Capture the cell that displays the provided text and extract its (x, y) central coordinate. 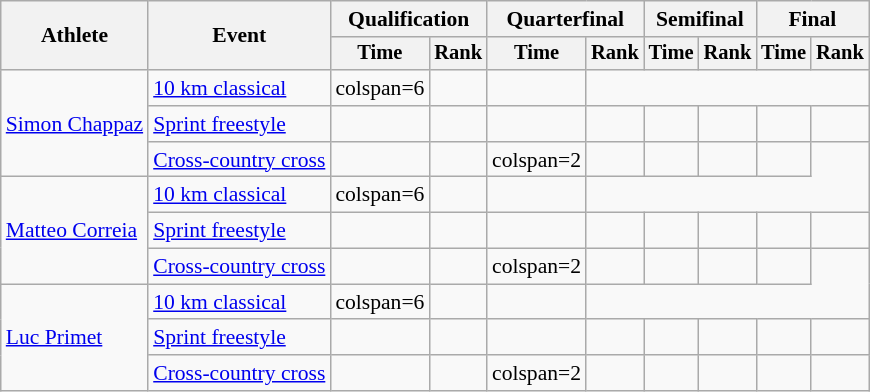
Matteo Correia (74, 230)
Semifinal (700, 19)
Event (239, 36)
Final (812, 19)
Athlete (74, 36)
Qualification (408, 19)
Luc Primet (74, 338)
Simon Chappaz (74, 124)
Quarterfinal (566, 19)
